Identify which cell holds the provided text, then report its (X, Y) central coordinate. 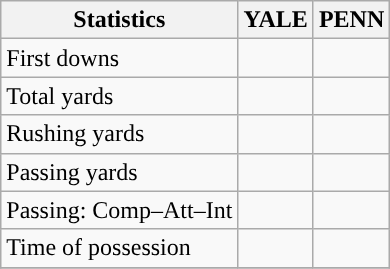
Passing yards (120, 172)
Statistics (120, 20)
Total yards (120, 96)
PENN (351, 20)
YALE (276, 20)
Rushing yards (120, 134)
Time of possession (120, 248)
Passing: Comp–Att–Int (120, 210)
First downs (120, 58)
